Return [x, y] of the center of cell containing provided text 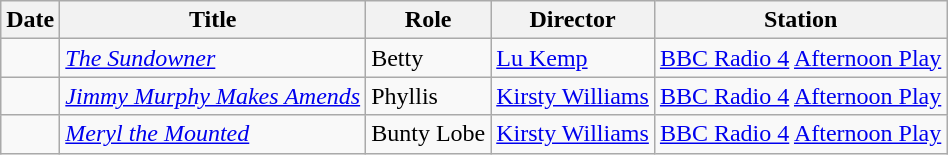
Director [573, 20]
Jimmy Murphy Makes Amends [213, 96]
The Sundowner [213, 58]
Date [30, 20]
Role [428, 20]
Betty [428, 58]
Title [213, 20]
Lu Kemp [573, 58]
Station [800, 20]
Phyllis [428, 96]
Bunty Lobe [428, 134]
Meryl the Mounted [213, 134]
